From the cell containing the given text, extract its center point as (x, y) coordinate. 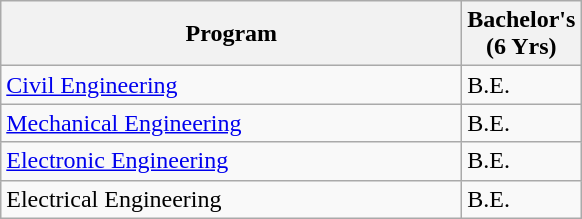
Mechanical Engineering (232, 123)
Civil Engineering (232, 85)
Program (232, 34)
Electronic Engineering (232, 161)
Bachelor's (6 Yrs) (522, 34)
Electrical Engineering (232, 199)
